Output the (x, y) coordinate of the center of the cell containing the given text.  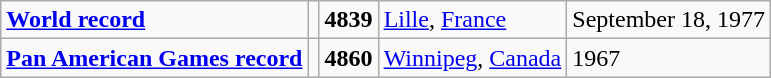
Pan American Games record (154, 58)
1967 (669, 58)
Lille, France (472, 20)
Winnipeg, Canada (472, 58)
September 18, 1977 (669, 20)
4839 (348, 20)
World record (154, 20)
4860 (348, 58)
